From the cell containing the given text, extract its center point as (X, Y) coordinate. 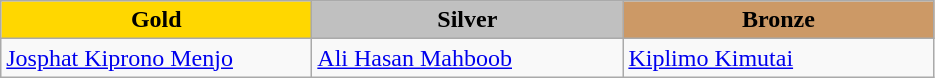
Gold (156, 20)
Kiplimo Kimutai (778, 58)
Silver (468, 20)
Bronze (778, 20)
Ali Hasan Mahboob (468, 58)
Josphat Kiprono Menjo (156, 58)
